For the text-containing cell, return its midpoint in [X, Y] coordinate format. 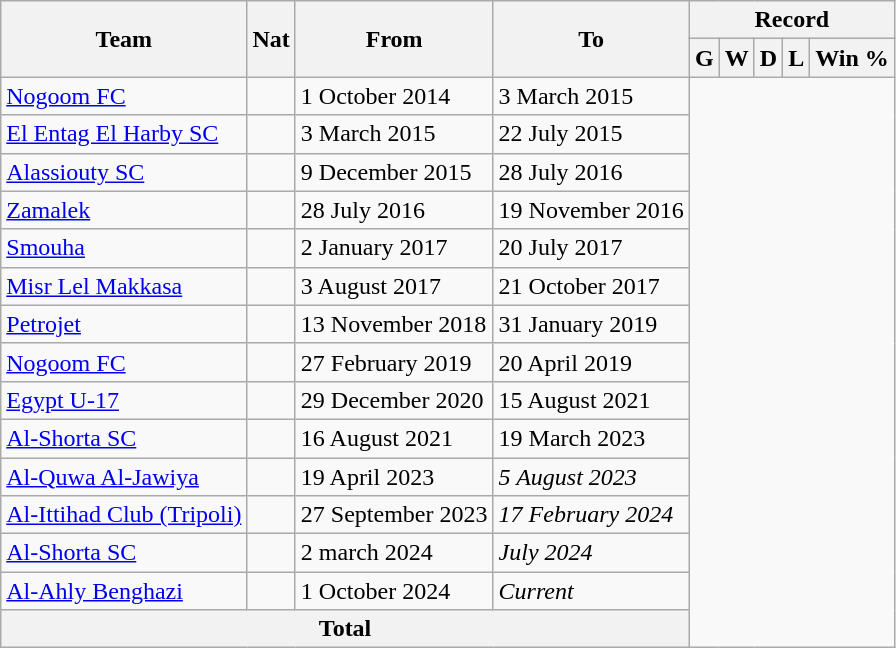
19 April 2023 [394, 477]
1 October 2024 [394, 591]
20 April 2019 [591, 362]
22 July 2015 [591, 134]
21 October 2017 [591, 286]
Win % [852, 58]
19 November 2016 [591, 210]
5 August 2023 [591, 477]
Team [124, 39]
Record [792, 20]
G [704, 58]
From [394, 39]
Total [346, 629]
15 August 2021 [591, 400]
W [736, 58]
Al-Quwa Al-Jawiya [124, 477]
Al-Ittihad Club (Tripoli) [124, 515]
Alassiouty SC [124, 172]
31 January 2019 [591, 324]
Egypt U-17 [124, 400]
17 February 2024 [591, 515]
29 December 2020 [394, 400]
2 march 2024 [394, 553]
Zamalek [124, 210]
July 2024 [591, 553]
13 November 2018 [394, 324]
1 October 2014 [394, 96]
D [768, 58]
19 March 2023 [591, 438]
Al-Ahly Benghazi [124, 591]
Smouha [124, 248]
20 July 2017 [591, 248]
L [796, 58]
27 September 2023 [394, 515]
3 August 2017 [394, 286]
To [591, 39]
2 January 2017 [394, 248]
Misr Lel Makkasa [124, 286]
Current [591, 591]
El Entag El Harby SC [124, 134]
Nat [271, 39]
Petrojet [124, 324]
9 December 2015 [394, 172]
16 August 2021 [394, 438]
27 February 2019 [394, 362]
